Capture the cell that displays the provided text and extract its [x, y] central coordinate. 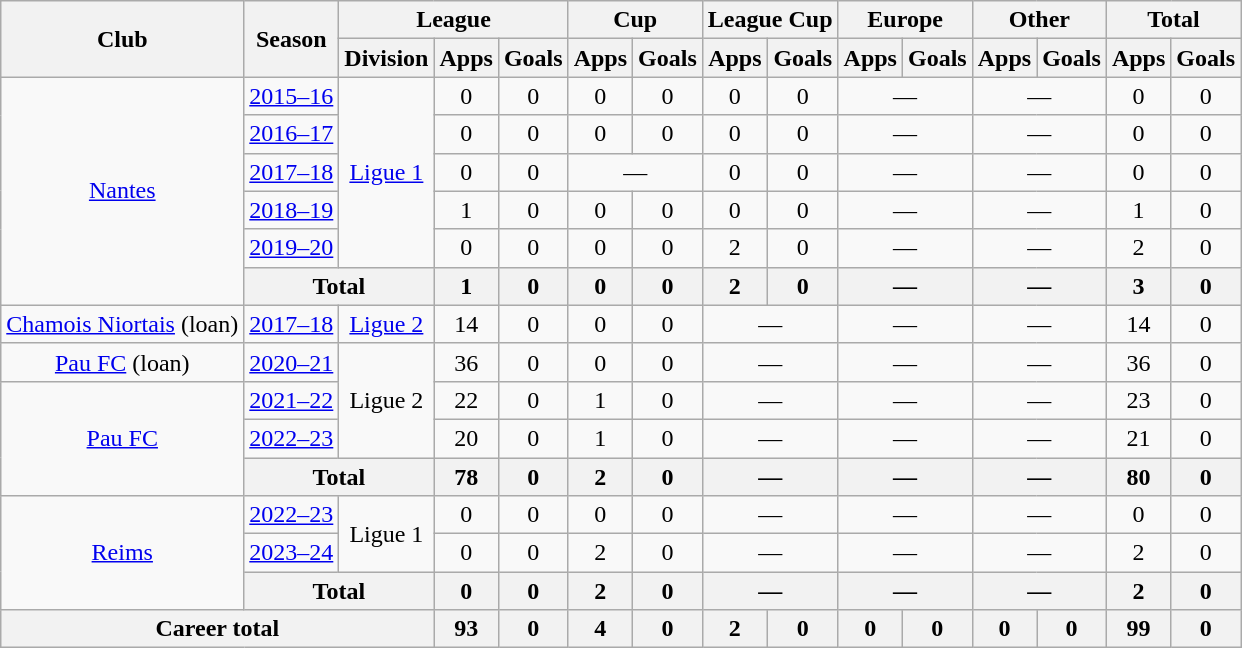
80 [1138, 477]
Nantes [122, 191]
2020–21 [292, 362]
Club [122, 39]
Pau FC [122, 438]
League [454, 20]
Season [292, 39]
23 [1138, 400]
22 [466, 400]
4 [600, 629]
Europe [905, 20]
Chamois Niortais (loan) [122, 324]
Career total [218, 629]
99 [1138, 629]
Pau FC (loan) [122, 362]
2021–22 [292, 400]
Division [386, 58]
Cup [635, 20]
3 [1138, 286]
20 [466, 438]
2019–20 [292, 248]
78 [466, 477]
League Cup [770, 20]
Reims [122, 553]
21 [1138, 438]
2016–17 [292, 134]
93 [466, 629]
2018–19 [292, 210]
2023–24 [292, 553]
Other [1039, 20]
2015–16 [292, 96]
